Output the (X, Y) coordinate of the center of the cell containing the given text.  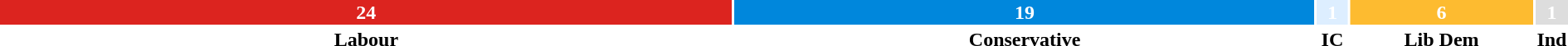
19 (1025, 12)
6 (1442, 12)
24 (367, 12)
